Determine the [x, y] coordinate at the center of the cell enclosing the given text.  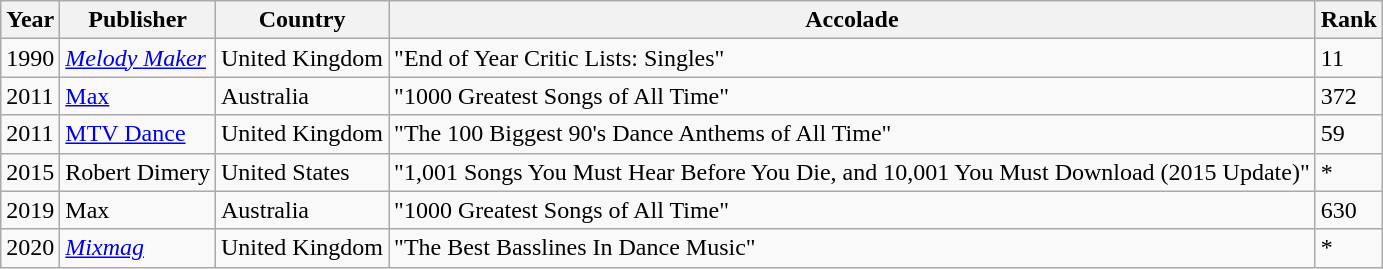
Year [30, 20]
2019 [30, 210]
Country [302, 20]
MTV Dance [138, 134]
Mixmag [138, 248]
Melody Maker [138, 58]
"The Best Basslines In Dance Music" [852, 248]
1990 [30, 58]
Robert Dimery [138, 172]
"End of Year Critic Lists: Singles" [852, 58]
"1,001 Songs You Must Hear Before You Die, and 10,001 You Must Download (2015 Update)" [852, 172]
372 [1348, 96]
Accolade [852, 20]
United States [302, 172]
Rank [1348, 20]
59 [1348, 134]
11 [1348, 58]
"The 100 Biggest 90's Dance Anthems of All Time" [852, 134]
2015 [30, 172]
Publisher [138, 20]
2020 [30, 248]
630 [1348, 210]
